Determine the (x, y) coordinate at the center of the cell enclosing the given text.  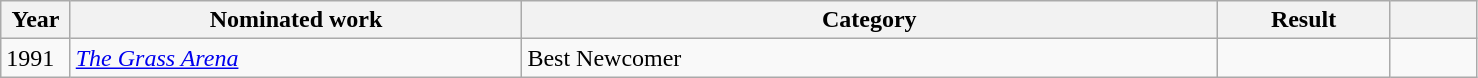
Category (870, 20)
1991 (36, 58)
The Grass Arena (296, 58)
Result (1304, 20)
Best Newcomer (870, 58)
Year (36, 20)
Nominated work (296, 20)
